Extract the (x, y) coordinate from the center of the cell holding the provided text.  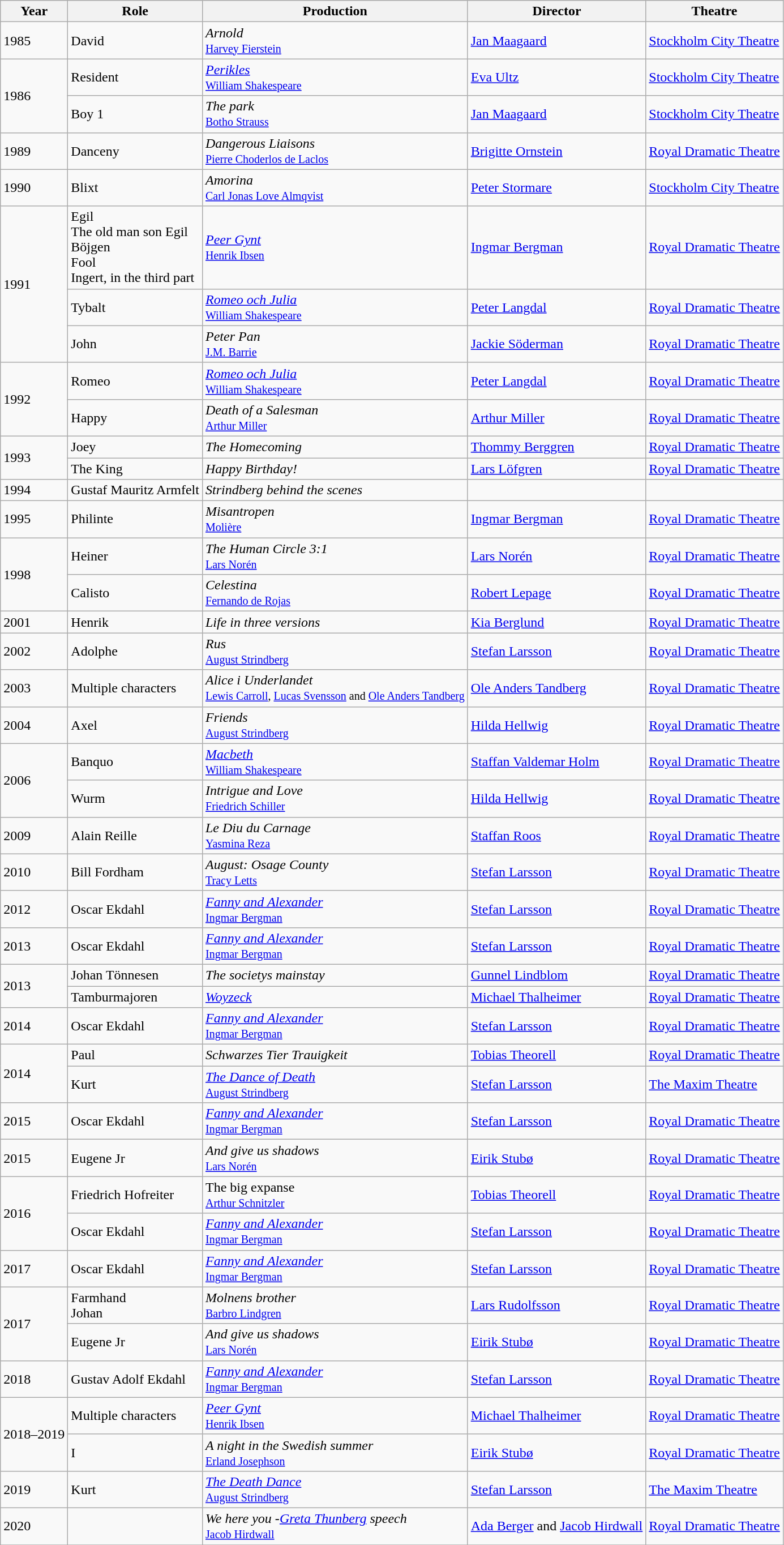
Adolphe (135, 651)
2020 (34, 1526)
Danceny (135, 151)
Axel (135, 725)
Happy Birthday! (335, 468)
Le Diu du Carnage Yasmina Reza (335, 836)
Farmhand Johan (135, 1306)
1998 (34, 575)
2009 (34, 836)
Friedrich Hofreiter (135, 1195)
1994 (34, 490)
Rus August Strindberg (335, 651)
Molnens brother Barbro Lindgren (335, 1306)
I (135, 1453)
Misantropen Molière (335, 520)
The King (135, 468)
Friends August Strindberg (335, 725)
2003 (34, 688)
Macbeth William Shakespeare (335, 762)
Bill Fordham (135, 872)
Banquo (135, 762)
Woyzeck (335, 997)
The Death Dance August Strindberg (335, 1489)
August: Osage County Tracy Letts (335, 872)
Life in three versions (335, 622)
Theatre (714, 11)
Dangerous Liaisons Pierre Choderlos de Laclos (335, 151)
1993 (34, 457)
Egil The old man son Egil Böjgen Fool Ingert, in the third part (135, 247)
Alice i Underlandet Lewis Carroll, Lucas Svensson and Ole Anders Tandberg (335, 688)
1986 (34, 96)
Philinte (135, 520)
1995 (34, 520)
The Human Circle 3:1 Lars Norén (335, 556)
Staffan Roos (557, 836)
Strindberg behind the scenes (335, 490)
1989 (34, 151)
Arnold Harvey Fierstein (335, 41)
The park Botho Strauss (335, 114)
Gustaf Mauritz Armfelt (135, 490)
Joey (135, 447)
2016 (34, 1213)
Lars Rudolfsson (557, 1306)
2010 (34, 872)
2018 (34, 1379)
David (135, 41)
We here you -Greta Thunberg speech Jacob Hirdwall (335, 1526)
Production (335, 11)
Boy 1 (135, 114)
Resident (135, 77)
Perikles William Shakespeare (335, 77)
Blixt (135, 188)
Lars Löfgren (557, 468)
2012 (34, 909)
2018–2019 (34, 1434)
The Homecoming (335, 447)
2004 (34, 725)
Arthur Miller (557, 418)
2002 (34, 651)
Lars Norén (557, 556)
Johan Tönnesen (135, 975)
Celestina Fernando de Rojas (335, 593)
Staffan Valdemar Holm (557, 762)
2006 (34, 780)
Ada Berger and Jacob Hirdwall (557, 1526)
Eva Ultz (557, 77)
Heiner (135, 556)
John (135, 344)
Alain Reille (135, 836)
Schwarzes Tier Trauigkeit (335, 1055)
Intrigue and Love Friedrich Schiller (335, 798)
Brigitte Ornstein (557, 151)
Director (557, 11)
The big expanse Arthur Schnitzler (335, 1195)
Amorina Carl Jonas Love Almqvist (335, 188)
2001 (34, 622)
Henrik (135, 622)
Jackie Söderman (557, 344)
Robert Lepage (557, 593)
Gustav Adolf Ekdahl (135, 1379)
1991 (34, 284)
Death of a Salesman Arthur Miller (335, 418)
Tybalt (135, 307)
The Dance of Death August Strindberg (335, 1085)
Tamburmajoren (135, 997)
Year (34, 11)
Calisto (135, 593)
Paul (135, 1055)
Kia Berglund (557, 622)
Romeo (135, 380)
Thommy Berggren (557, 447)
1985 (34, 41)
Wurm (135, 798)
2019 (34, 1489)
A night in the Swedish summer Erland Josephson (335, 1453)
The societys mainstay (335, 975)
1990 (34, 188)
1992 (34, 399)
Peter Pan J.M. Barrie (335, 344)
Role (135, 11)
Peter Stormare (557, 188)
Ole Anders Tandberg (557, 688)
Gunnel Lindblom (557, 975)
Happy (135, 418)
